Locate the cell with the specified text and output its (X, Y) center coordinate. 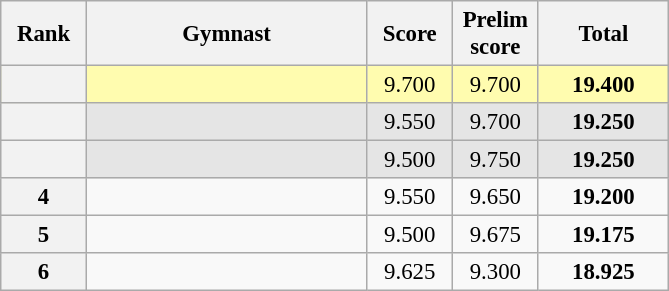
Total (604, 34)
9.750 (496, 160)
19.400 (604, 85)
9.650 (496, 197)
19.175 (604, 235)
Gymnast (226, 34)
4 (44, 197)
Rank (44, 34)
Score (410, 34)
9.675 (496, 235)
Prelim score (496, 34)
19.200 (604, 197)
5 (44, 235)
